Capture the cell that displays the provided text and extract its [x, y] central coordinate. 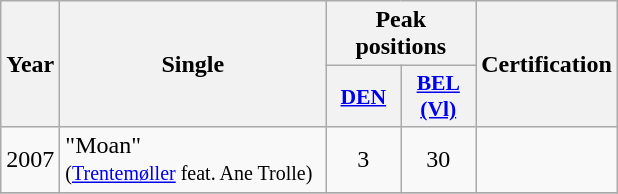
DEN [364, 96]
Single [193, 64]
3 [364, 160]
BEL (Vl) [438, 96]
Peak positions [401, 34]
"Moan" (Trentemøller feat. Ane Trolle) [193, 160]
Year [30, 64]
30 [438, 160]
Certification [547, 64]
2007 [30, 160]
